From the cell containing the given text, extract its center point as [x, y] coordinate. 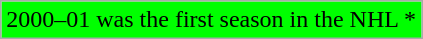
2000–01 was the first season in the NHL * [212, 20]
